Return (x, y) of the center of cell containing provided text 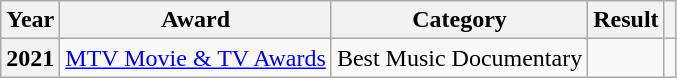
Year (30, 20)
2021 (30, 58)
Result (626, 20)
Best Music Documentary (459, 58)
MTV Movie & TV Awards (196, 58)
Category (459, 20)
Award (196, 20)
